Identify which cell holds the provided text, then report its (X, Y) central coordinate. 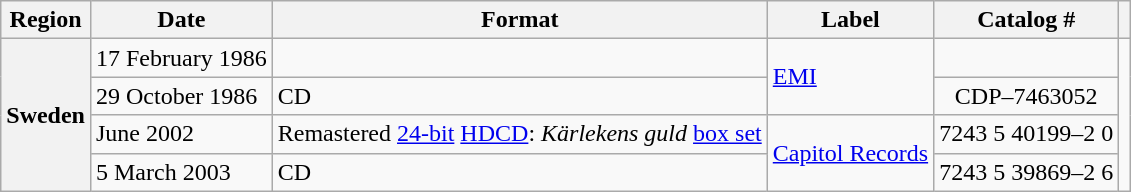
29 October 1986 (181, 96)
Catalog # (1026, 20)
Sweden (46, 115)
17 February 1986 (181, 58)
7243 5 39869–2 6 (1026, 172)
Capitol Records (850, 153)
Format (520, 20)
Region (46, 20)
7243 5 40199–2 0 (1026, 134)
EMI (850, 77)
Date (181, 20)
June 2002 (181, 134)
CDP–7463052 (1026, 96)
Remastered 24-bit HDCD: Kärlekens guld box set (520, 134)
5 March 2003 (181, 172)
Label (850, 20)
